Detect which cell encompasses the target text, then output its (X, Y) center coordinate. 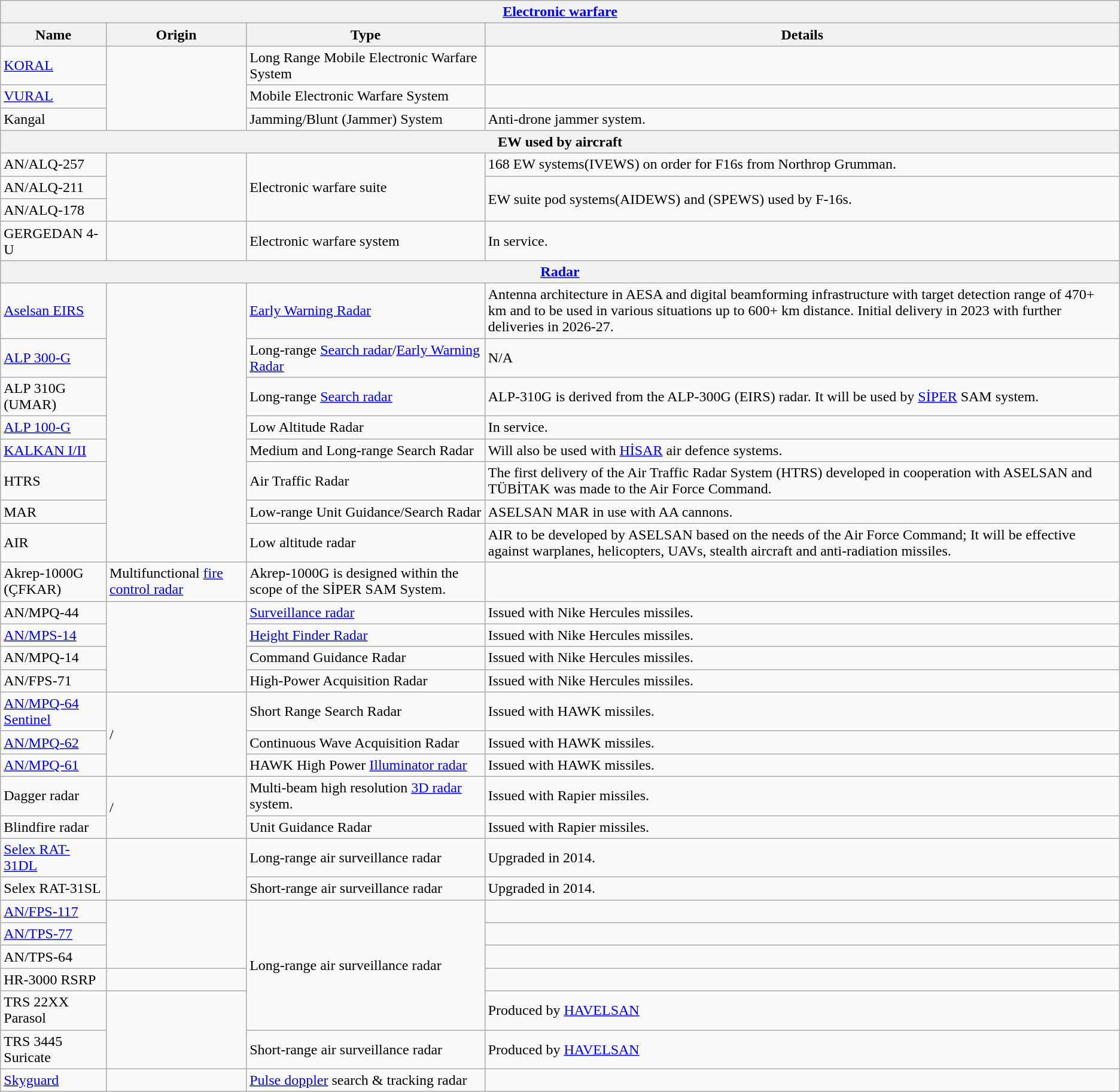
ALP 100-G (54, 428)
Radar (560, 272)
Selex RAT-31SL (54, 889)
Surveillance radar (366, 612)
AN/ALQ-257 (54, 164)
Early Warning Radar (366, 310)
Low-range Unit Guidance/Search Radar (366, 512)
EW used by aircraft (560, 142)
Name (54, 35)
AN/ALQ-211 (54, 187)
Continuous Wave Acquisition Radar (366, 742)
AN/TPS-64 (54, 957)
AN/FPS-71 (54, 681)
HR-3000 RSRP (54, 980)
Command Guidance Radar (366, 658)
Kangal (54, 119)
Multi-beam high resolution 3D radar system. (366, 795)
AN/MPQ-14 (54, 658)
Pulse doppler search & tracking radar (366, 1080)
Long-range Search radar (366, 397)
Electronic warfare system (366, 240)
The first delivery of the Air Traffic Radar System (HTRS) developed in cooperation with ASELSAN and TÜBİTAK was made to the Air Force Command. (802, 481)
Origin (176, 35)
VURAL (54, 96)
High-Power Acquisition Radar (366, 681)
MAR (54, 512)
AIR (54, 543)
Electronic warfare (560, 12)
ASELSAN MAR in use with AA cannons. (802, 512)
Air Traffic Radar (366, 481)
Blindfire radar (54, 827)
Details (802, 35)
Long Range Mobile Electronic Warfare System (366, 66)
Jamming/Blunt (Jammer) System (366, 119)
AN/MPQ-61 (54, 765)
ALP-310G is derived from the ALP-300G (EIRS) radar. It will be used by SİPER SAM system. (802, 397)
AN/MPQ-64 Sentinel (54, 712)
AN/FPS-117 (54, 911)
AN/TPS-77 (54, 934)
N/A (802, 358)
Akrep-1000G is designed within the scope of the SİPER SAM System. (366, 581)
EW suite pod systems(AIDEWS) and (SPEWS) used by F-16s. (802, 199)
Type (366, 35)
Skyguard (54, 1080)
Mobile Electronic Warfare System (366, 96)
Aselsan EIRS (54, 310)
TRS 22XX Parasol (54, 1011)
168 EW systems(IVEWS) on order for F16s from Northrop Grumman. (802, 164)
HAWK High Power Illuminator radar (366, 765)
ALP 310G(UMAR) (54, 397)
Akrep-1000G(ÇFKAR) (54, 581)
TRS 3445 Suricate (54, 1049)
KALKAN I/II (54, 450)
Electronic warfare suite (366, 187)
Low altitude radar (366, 543)
AN/MPQ-62 (54, 742)
Anti-drone jammer system. (802, 119)
Short Range Search Radar (366, 712)
HTRS (54, 481)
AN/MPS-14 (54, 635)
Height Finder Radar (366, 635)
GERGEDAN 4-U (54, 240)
Low Altitude Radar (366, 428)
KORAL (54, 66)
Dagger radar (54, 795)
AN/MPQ-44 (54, 612)
Unit Guidance Radar (366, 827)
Selex RAT-31DL (54, 858)
ALP 300-G (54, 358)
AN/ALQ-178 (54, 210)
Medium and Long-range Search Radar (366, 450)
Will also be used with HİSAR air defence systems. (802, 450)
Multifunctional fire control radar (176, 581)
Long-range Search radar/Early Warning Radar (366, 358)
